From the cell containing the given text, extract its center point as [X, Y] coordinate. 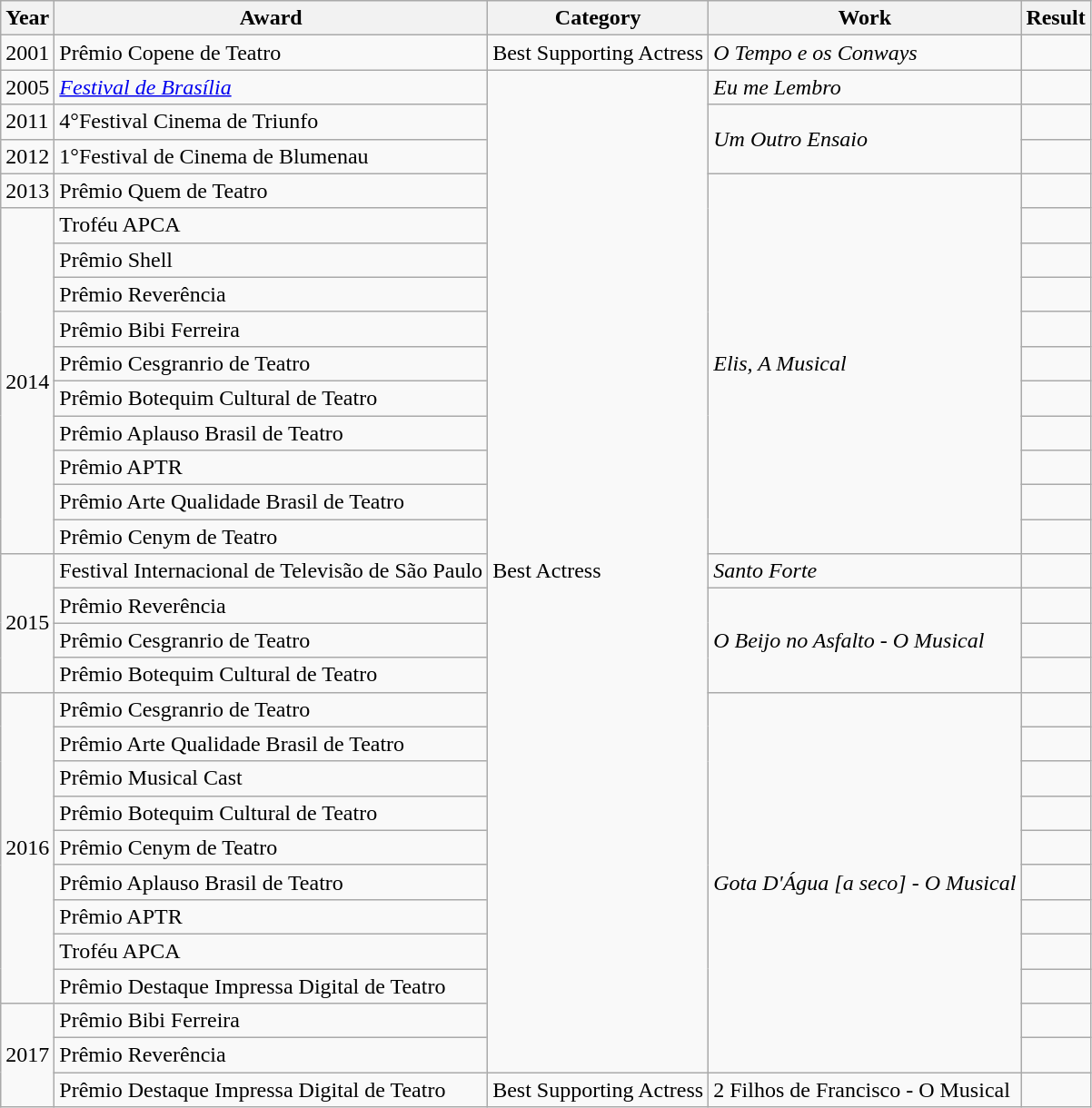
O Beijo no Asfalto - O Musical [865, 640]
Elis, A Musical [865, 363]
Eu me Lembro [865, 87]
2 Filhos de Francisco - O Musical [865, 1090]
Prêmio Shell [271, 260]
Festival Internacional de Televisão de São Paulo [271, 571]
Santo Forte [865, 571]
2016 [27, 848]
2005 [27, 87]
Work [865, 18]
2014 [27, 381]
4°Festival Cinema de Triunfo [271, 122]
2011 [27, 122]
2012 [27, 156]
2015 [27, 623]
O Tempo e os Conways [865, 53]
1°Festival de Cinema de Blumenau [271, 156]
2001 [27, 53]
Year [27, 18]
Prêmio Musical Cast [271, 778]
Prêmio Copene de Teatro [271, 53]
2017 [27, 1055]
Festival de Brasília [271, 87]
Um Outro Ensaio [865, 139]
Result [1056, 18]
Category [598, 18]
Best Actress [598, 571]
Award [271, 18]
Gota D'Água [a seco] - O Musical [865, 883]
2013 [27, 191]
Prêmio Quem de Teatro [271, 191]
